Provide the [x, y] coordinate of the cell's center where the given text is located.  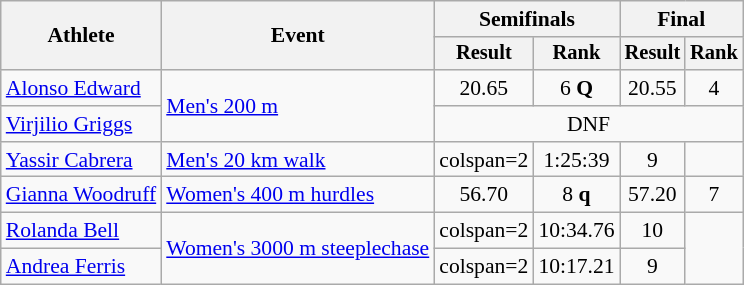
Virjilio Griggs [81, 124]
1:25:39 [576, 160]
57.20 [653, 195]
Women's 400 m hurdles [298, 195]
Semifinals [526, 19]
Andrea Ferris [81, 267]
Athlete [81, 36]
Event [298, 36]
7 [714, 195]
Final [682, 19]
56.70 [484, 195]
20.65 [484, 88]
Men's 20 km walk [298, 160]
10:34.76 [576, 231]
20.55 [653, 88]
Men's 200 m [298, 106]
10:17.21 [576, 267]
8 q [576, 195]
Alonso Edward [81, 88]
Gianna Woodruff [81, 195]
Women's 3000 m steeplechase [298, 248]
Yassir Cabrera [81, 160]
10 [653, 231]
DNF [588, 124]
6 Q [576, 88]
Rolanda Bell [81, 231]
4 [714, 88]
